Detect which cell encompasses the target text, then output its [x, y] center coordinate. 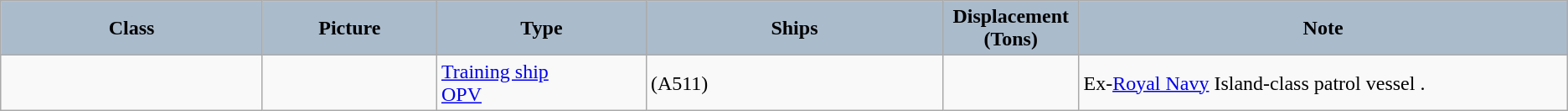
Training shipOPV [541, 82]
Class [132, 29]
Displacement (Tons) [1010, 29]
(A511) [794, 82]
Type [541, 29]
Picture [349, 29]
Ships [794, 29]
Note [1323, 29]
Ex-Royal Navy Island-class patrol vessel . [1323, 82]
